For the text-containing cell, return its midpoint in (x, y) coordinate format. 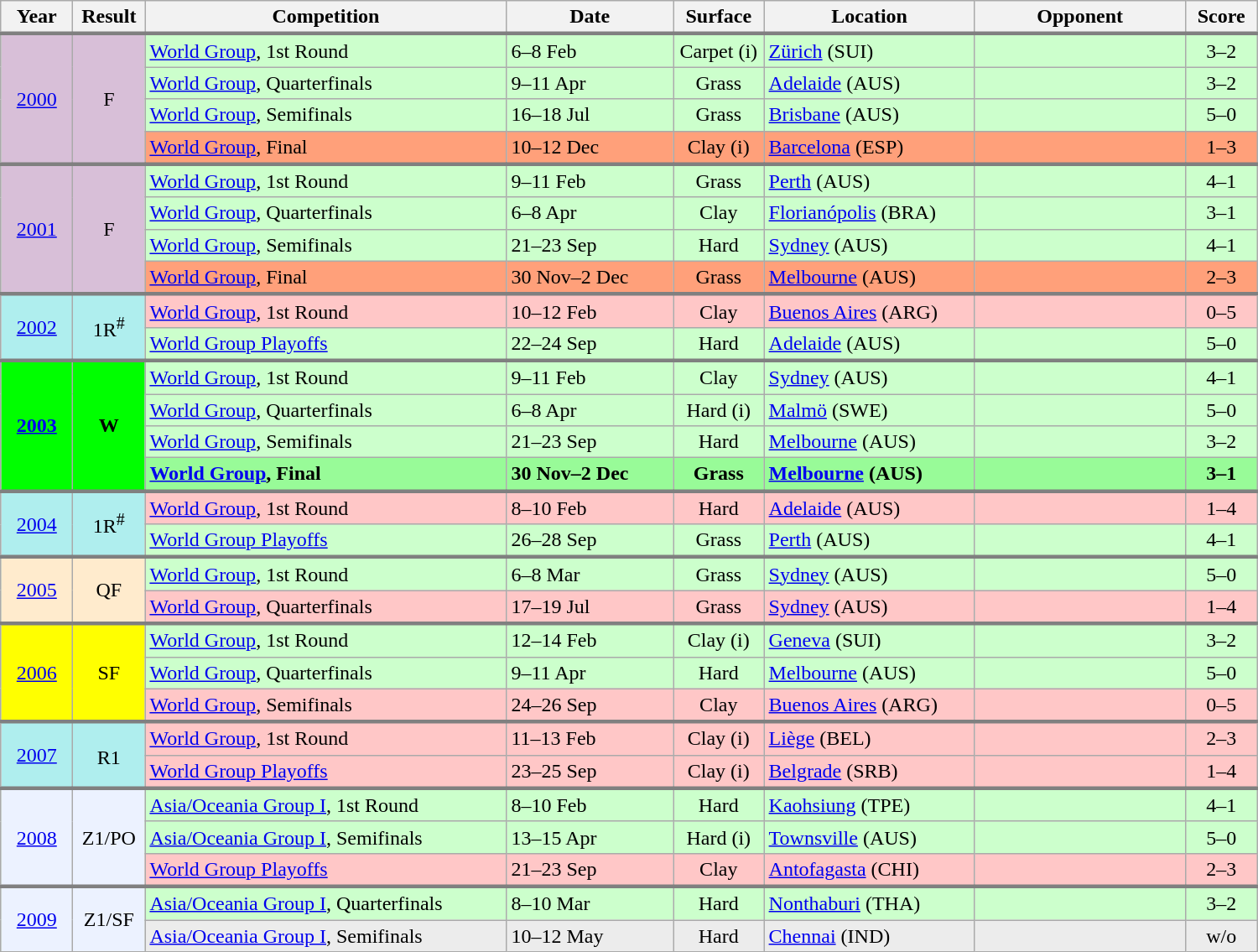
Z1/SF (109, 919)
Location (869, 18)
Score (1221, 18)
Chennai (IND) (869, 935)
16–18 Jul (590, 115)
Florianópolis (BRA) (869, 213)
Opponent (1080, 18)
Asia/Oceania Group I, 1st Round (325, 805)
2001 (37, 230)
Result (109, 18)
22–24 Sep (590, 344)
Z1/PO (109, 837)
6–8 Mar (590, 574)
W (109, 426)
17–19 Jul (590, 607)
2004 (37, 523)
2003 (37, 426)
2007 (37, 755)
8–10 Mar (590, 903)
10–12 May (590, 935)
R1 (109, 755)
Townsville (AUS) (869, 837)
23–25 Sep (590, 772)
26–28 Sep (590, 541)
Brisbane (AUS) (869, 115)
Kaohsiung (TPE) (869, 805)
Belgrade (SRB) (869, 772)
2009 (37, 919)
SF (109, 673)
Year (37, 18)
2000 (37, 99)
13–15 Apr (590, 837)
Asia/Oceania Group I, Quarterfinals (325, 903)
Geneva (SUI) (869, 640)
QF (109, 590)
11–13 Feb (590, 739)
6–8 Feb (590, 50)
Nonthaburi (THA) (869, 903)
Date (590, 18)
Surface (718, 18)
12–14 Feb (590, 640)
2002 (37, 327)
Antofagasta (CHI) (869, 870)
24–26 Sep (590, 705)
10–12 Feb (590, 311)
Malmö (SWE) (869, 410)
w/o (1221, 935)
Competition (325, 18)
2005 (37, 590)
Carpet (i) (718, 50)
Barcelona (ESP) (869, 148)
Zürich (SUI) (869, 50)
10–12 Dec (590, 148)
1–3 (1221, 148)
2006 (37, 673)
2008 (37, 837)
Liège (BEL) (869, 739)
